Provide the [x, y] coordinate of the cell's center where the given text is located.  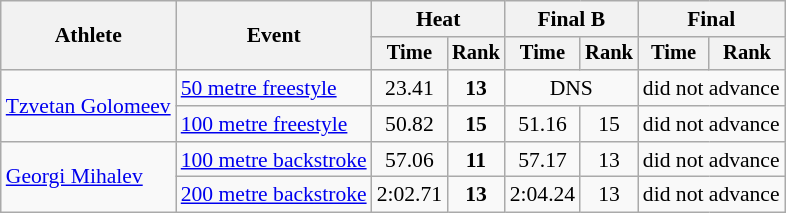
2:02.71 [410, 195]
57.17 [542, 160]
100 metre backstroke [274, 160]
23.41 [410, 88]
Tzvetan Golomeev [88, 106]
2:04.24 [542, 195]
Final [712, 19]
Georgi Mihalev [88, 178]
Athlete [88, 36]
11 [476, 160]
200 metre backstroke [274, 195]
50.82 [410, 124]
100 metre freestyle [274, 124]
Heat [438, 19]
50 metre freestyle [274, 88]
Event [274, 36]
Final B [572, 19]
DNS [572, 88]
51.16 [542, 124]
57.06 [410, 160]
